Extract the [x, y] coordinate from the center of the cell holding the provided text.  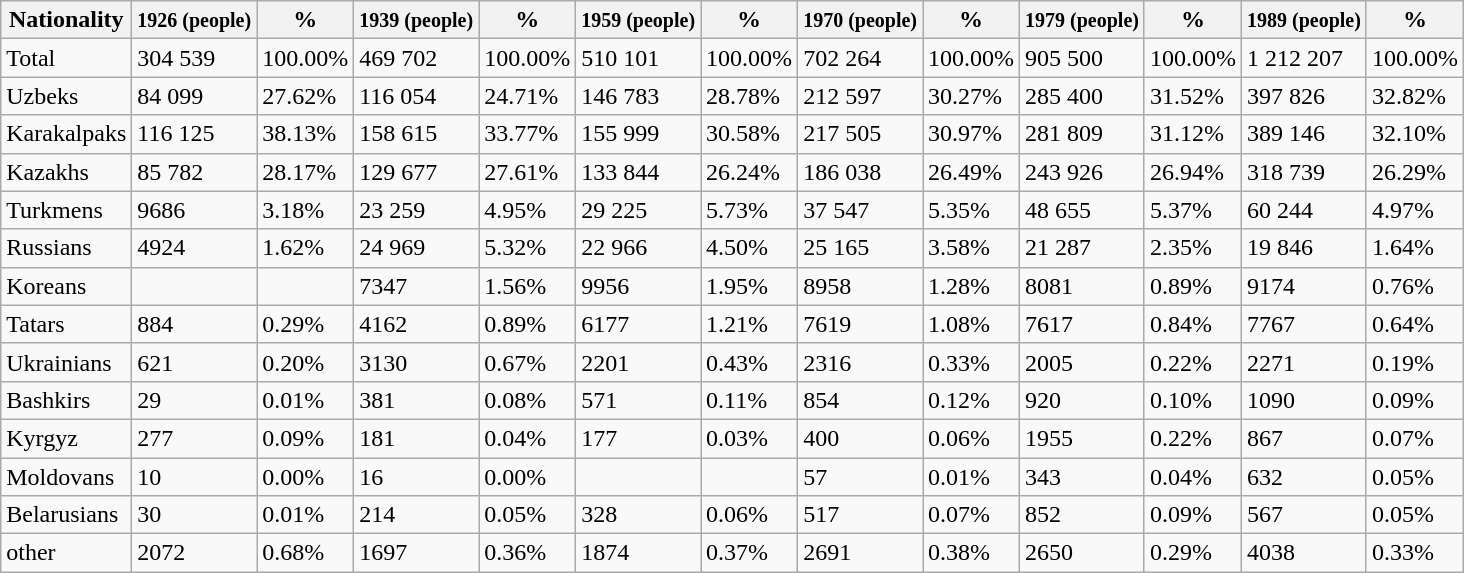
22 966 [638, 248]
1989 (people) [1304, 20]
920 [1082, 400]
389 146 [1304, 134]
129 677 [416, 172]
1 212 207 [1304, 58]
31.12% [1192, 134]
28.78% [750, 96]
60 244 [1304, 210]
4.97% [1414, 210]
Ukrainians [66, 362]
1.56% [528, 286]
0.84% [1192, 324]
2072 [194, 553]
9174 [1304, 286]
4.95% [528, 210]
5.37% [1192, 210]
Uzbeks [66, 96]
1955 [1082, 438]
Tatars [66, 324]
26.49% [972, 172]
0.38% [972, 553]
85 782 [194, 172]
1959 (people) [638, 20]
4924 [194, 248]
281 809 [1082, 134]
400 [860, 438]
26.94% [1192, 172]
1970 (people) [860, 20]
19 846 [1304, 248]
24.71% [528, 96]
905 500 [1082, 58]
1.64% [1414, 248]
1.62% [306, 248]
2650 [1082, 553]
146 783 [638, 96]
28.17% [306, 172]
30.58% [750, 134]
16 [416, 477]
285 400 [1082, 96]
31.52% [1192, 96]
0.03% [750, 438]
567 [1304, 515]
Bashkirs [66, 400]
867 [1304, 438]
84 099 [194, 96]
30.27% [972, 96]
186 038 [860, 172]
0.76% [1414, 286]
328 [638, 515]
0.64% [1414, 324]
510 101 [638, 58]
0.12% [972, 400]
0.43% [750, 362]
0.19% [1414, 362]
Moldovans [66, 477]
Turkmens [66, 210]
3.58% [972, 248]
7767 [1304, 324]
27.62% [306, 96]
9956 [638, 286]
57 [860, 477]
517 [860, 515]
32.82% [1414, 96]
181 [416, 438]
10 [194, 477]
1.08% [972, 324]
397 826 [1304, 96]
0.10% [1192, 400]
8958 [860, 286]
Kazakhs [66, 172]
38.13% [306, 134]
621 [194, 362]
other [66, 553]
854 [860, 400]
0.20% [306, 362]
155 999 [638, 134]
6177 [638, 324]
852 [1082, 515]
116 125 [194, 134]
884 [194, 324]
37 547 [860, 210]
Koreans [66, 286]
214 [416, 515]
217 505 [860, 134]
32.10% [1414, 134]
3.18% [306, 210]
48 655 [1082, 210]
Russians [66, 248]
30 [194, 515]
0.67% [528, 362]
21 287 [1082, 248]
3130 [416, 362]
0.11% [750, 400]
469 702 [416, 58]
2316 [860, 362]
1939 (people) [416, 20]
4.50% [750, 248]
5.73% [750, 210]
5.32% [528, 248]
2691 [860, 553]
343 [1082, 477]
7619 [860, 324]
0.68% [306, 553]
0.37% [750, 553]
30.97% [972, 134]
318 739 [1304, 172]
Karakalpaks [66, 134]
1.28% [972, 286]
702 264 [860, 58]
243 926 [1082, 172]
Total [66, 58]
158 615 [416, 134]
5.35% [972, 210]
632 [1304, 477]
25 165 [860, 248]
2005 [1082, 362]
381 [416, 400]
29 [194, 400]
212 597 [860, 96]
29 225 [638, 210]
1926 (people) [194, 20]
26.29% [1414, 172]
7347 [416, 286]
304 539 [194, 58]
0.36% [528, 553]
4162 [416, 324]
1.95% [750, 286]
26.24% [750, 172]
277 [194, 438]
Belarusians [66, 515]
24 969 [416, 248]
7617 [1082, 324]
2271 [1304, 362]
2.35% [1192, 248]
133 844 [638, 172]
1697 [416, 553]
8081 [1082, 286]
Kyrgyz [66, 438]
1874 [638, 553]
0.08% [528, 400]
9686 [194, 210]
1.21% [750, 324]
4038 [1304, 553]
116 054 [416, 96]
27.61% [528, 172]
1979 (people) [1082, 20]
23 259 [416, 210]
Nationality [66, 20]
1090 [1304, 400]
571 [638, 400]
177 [638, 438]
2201 [638, 362]
33.77% [528, 134]
